Identify which cell holds the provided text, then report its (x, y) central coordinate. 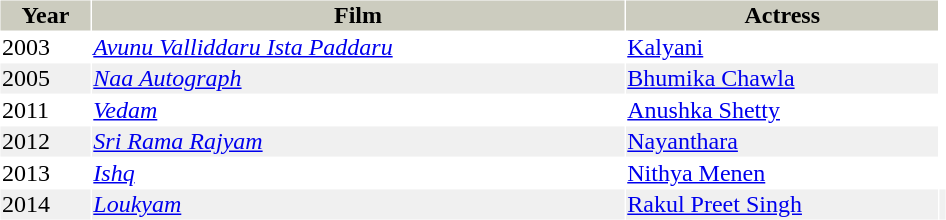
2011 (45, 110)
2005 (45, 79)
2012 (45, 141)
Ishq (358, 173)
Kalyani (782, 47)
Actress (782, 15)
Nayanthara (782, 141)
Rakul Preet Singh (782, 205)
Sri Rama Rajyam (358, 141)
Naa Autograph (358, 79)
Bhumika Chawla (782, 79)
2003 (45, 47)
Nithya Menen (782, 173)
Film (358, 15)
2013 (45, 173)
Loukyam (358, 205)
Vedam (358, 110)
Avunu Valliddaru Ista Paddaru (358, 47)
Anushka Shetty (782, 110)
Year (45, 15)
2014 (45, 205)
